Return (X, Y) of the center of cell containing provided text 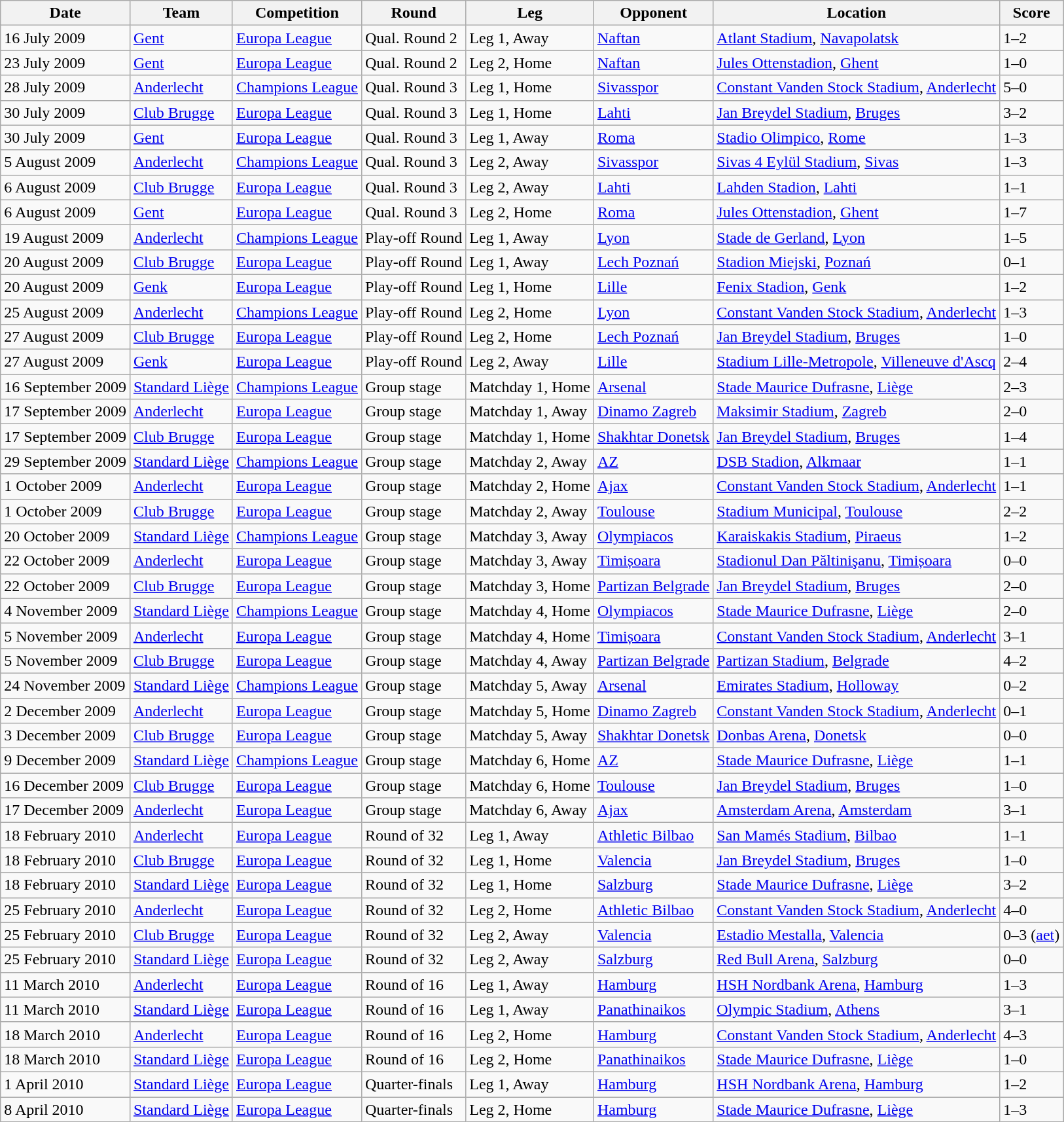
Stadio Olimpico, Rome (857, 137)
2–3 (1031, 387)
28 July 2009 (65, 88)
2–2 (1031, 511)
5–0 (1031, 88)
Matchday 4, Away (530, 661)
9 December 2009 (65, 761)
16 December 2009 (65, 786)
4 November 2009 (65, 611)
0–2 (1031, 685)
Red Bull Arena, Salzburg (857, 960)
Amsterdam Arena, Amsterdam (857, 810)
23 July 2009 (65, 63)
8 April 2010 (65, 1110)
4–3 (1031, 1034)
3 December 2009 (65, 736)
1–7 (1031, 212)
Partizan Stadium, Belgrade (857, 661)
16 July 2009 (65, 38)
24 November 2009 (65, 685)
4–2 (1031, 661)
Matchday 5, Home (530, 710)
19 August 2009 (65, 237)
Date (65, 13)
20 October 2009 (65, 536)
Matchday 2, Home (530, 486)
Matchday 3, Home (530, 586)
Donbas Arena, Donetsk (857, 736)
Stadion Miejski, Poznań (857, 262)
Score (1031, 13)
Team (181, 13)
Stadium Municipal, Toulouse (857, 511)
2 December 2009 (65, 710)
0–3 (aet) (1031, 935)
Location (857, 13)
Maksimir Stadium, Zagreb (857, 412)
Round (414, 13)
Stadionul Dan Păltinişanu, Timișoara (857, 561)
Fenix Stadion, Genk (857, 287)
Olympic Stadium, Athens (857, 1009)
17 December 2009 (65, 810)
25 August 2009 (65, 312)
San Mamés Stadium, Bilbao (857, 835)
Sivas 4 Eylül Stadium, Sivas (857, 162)
Stadium Lille-Metropole, Villeneuve d'Ascq (857, 362)
Competition (297, 13)
4–0 (1031, 910)
Matchday 1, Away (530, 412)
Leg (530, 13)
Estadio Mestalla, Valencia (857, 935)
1 April 2010 (65, 1084)
29 September 2009 (65, 461)
5 August 2009 (65, 162)
Lahden Stadion, Lahti (857, 187)
1–5 (1031, 237)
Emirates Stadium, Holloway (857, 685)
Atlant Stadium, Navapolatsk (857, 38)
1–4 (1031, 437)
DSB Stadion, Alkmaar (857, 461)
Matchday 6, Away (530, 810)
Karaiskakis Stadium, Piraeus (857, 536)
Opponent (653, 13)
2–4 (1031, 362)
Stade de Gerland, Lyon (857, 237)
16 September 2009 (65, 387)
